Identify which cell holds the provided text, then report its [X, Y] central coordinate. 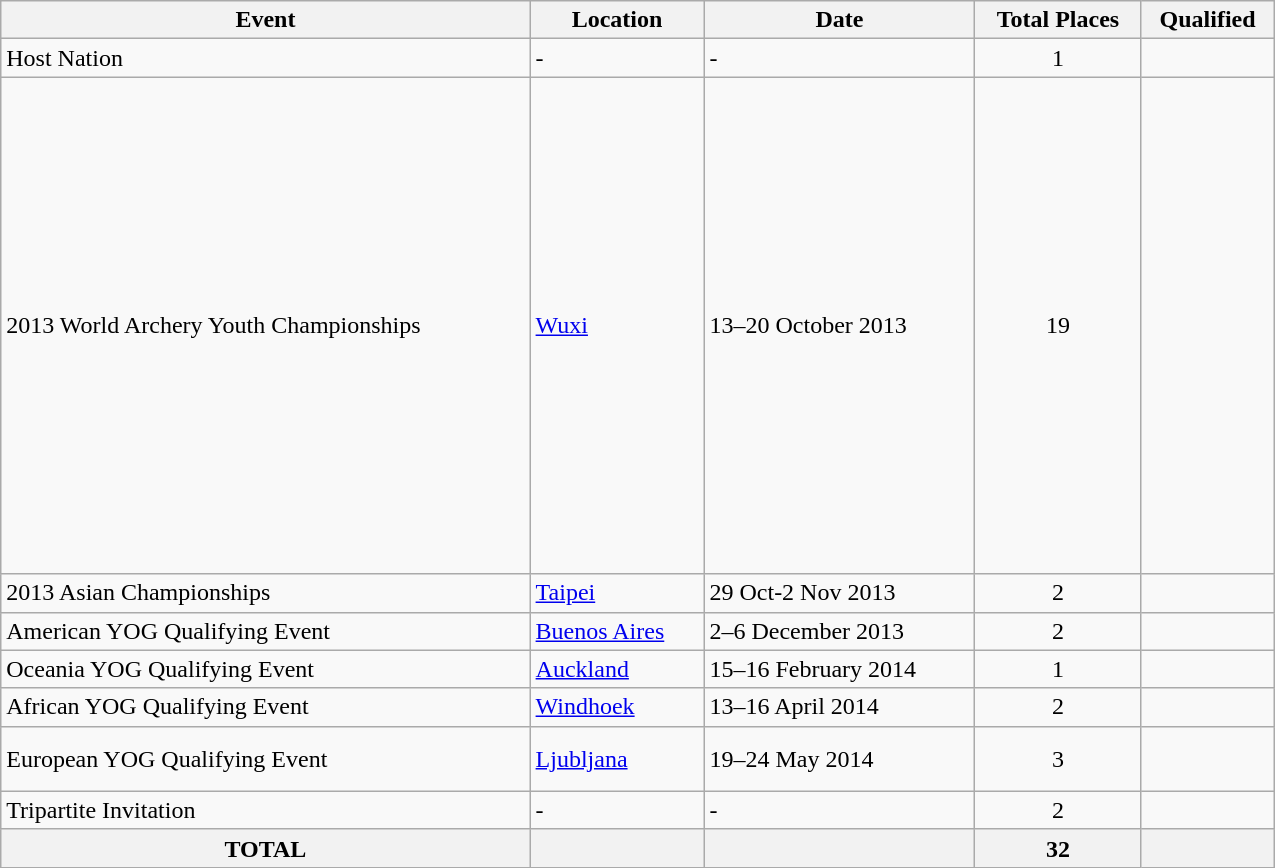
African YOG Qualifying Event [266, 707]
Event [266, 20]
Auckland [617, 669]
Taipei [617, 593]
2–6 December 2013 [840, 631]
Total Places [1058, 20]
TOTAL [266, 848]
19–24 May 2014 [840, 758]
Windhoek [617, 707]
American YOG Qualifying Event [266, 631]
19 [1058, 326]
Date [840, 20]
15–16 February 2014 [840, 669]
29 Oct-2 Nov 2013 [840, 593]
Ljubljana [617, 758]
Buenos Aires [617, 631]
13–20 October 2013 [840, 326]
3 [1058, 758]
Host Nation [266, 58]
Qualified [1208, 20]
Tripartite Invitation [266, 810]
13–16 April 2014 [840, 707]
Oceania YOG Qualifying Event [266, 669]
2013 Asian Championships [266, 593]
Wuxi [617, 326]
European YOG Qualifying Event [266, 758]
Location [617, 20]
2013 World Archery Youth Championships [266, 326]
32 [1058, 848]
